Extract the [x, y] coordinate from the center of the cell holding the provided text.  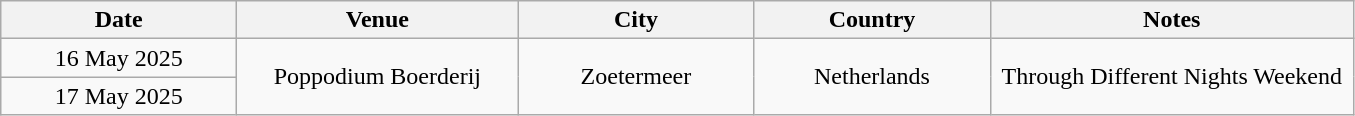
Notes [1172, 20]
Zoetermeer [636, 77]
Netherlands [872, 77]
Country [872, 20]
Through Different Nights Weekend [1172, 77]
Venue [378, 20]
17 May 2025 [119, 96]
16 May 2025 [119, 58]
City [636, 20]
Date [119, 20]
Poppodium Boerderij [378, 77]
